Identify which cell holds the provided text, then report its [X, Y] central coordinate. 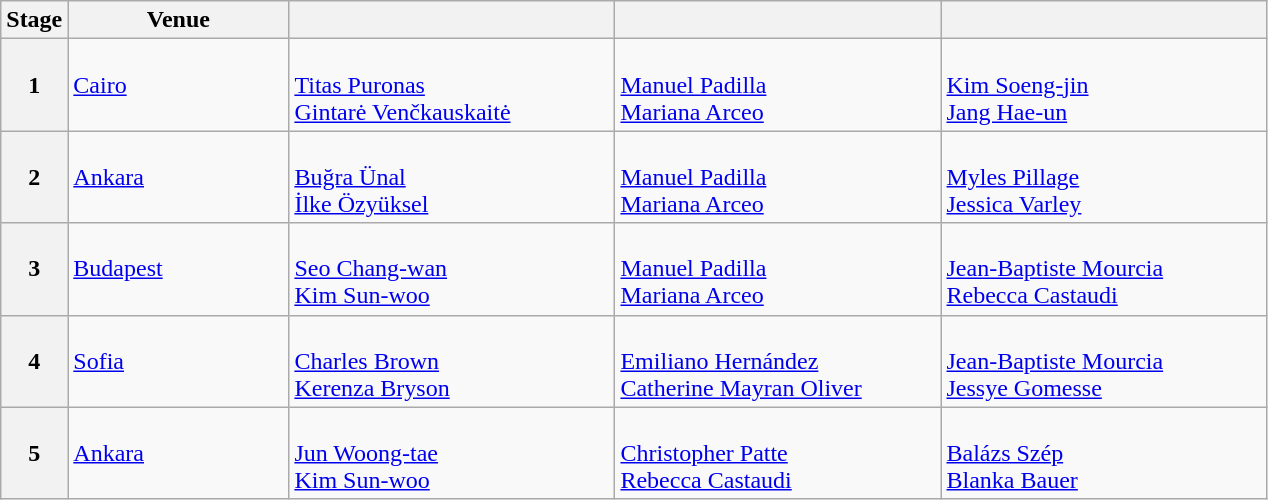
Titas PuronasGintarė Venčkauskaitė [452, 85]
Sofia [178, 361]
Jean-Baptiste MourciaRebecca Castaudi [1104, 269]
4 [34, 361]
Christopher PatteRebecca Castaudi [778, 453]
Seo Chang-wanKim Sun-woo [452, 269]
Emiliano HernándezCatherine Mayran Oliver [778, 361]
Budapest [178, 269]
Jun Woong-taeKim Sun-woo [452, 453]
1 [34, 85]
Charles BrownKerenza Bryson [452, 361]
Stage [34, 20]
Venue [178, 20]
5 [34, 453]
Kim Soeng-jinJang Hae-un [1104, 85]
Cairo [178, 85]
2 [34, 177]
3 [34, 269]
Jean-Baptiste MourciaJessye Gomesse [1104, 361]
Buğra Ünalİlke Özyüksel [452, 177]
Myles PillageJessica Varley [1104, 177]
Balázs SzépBlanka Bauer [1104, 453]
